Extract the [x, y] coordinate from the center of the cell holding the provided text.  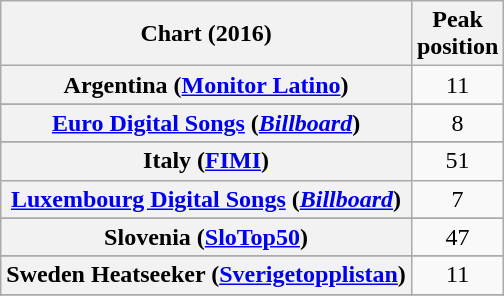
Argentina (Monitor Latino) [206, 85]
Peak position [457, 34]
7 [457, 199]
Italy (FIMI) [206, 161]
Luxembourg Digital Songs (Billboard) [206, 199]
Euro Digital Songs (Billboard) [206, 123]
47 [457, 237]
8 [457, 123]
Sweden Heatseeker (Sverigetopplistan) [206, 275]
Slovenia (SloTop50) [206, 237]
51 [457, 161]
Chart (2016) [206, 34]
